Extract the [X, Y] coordinate from the center of the cell holding the provided text.  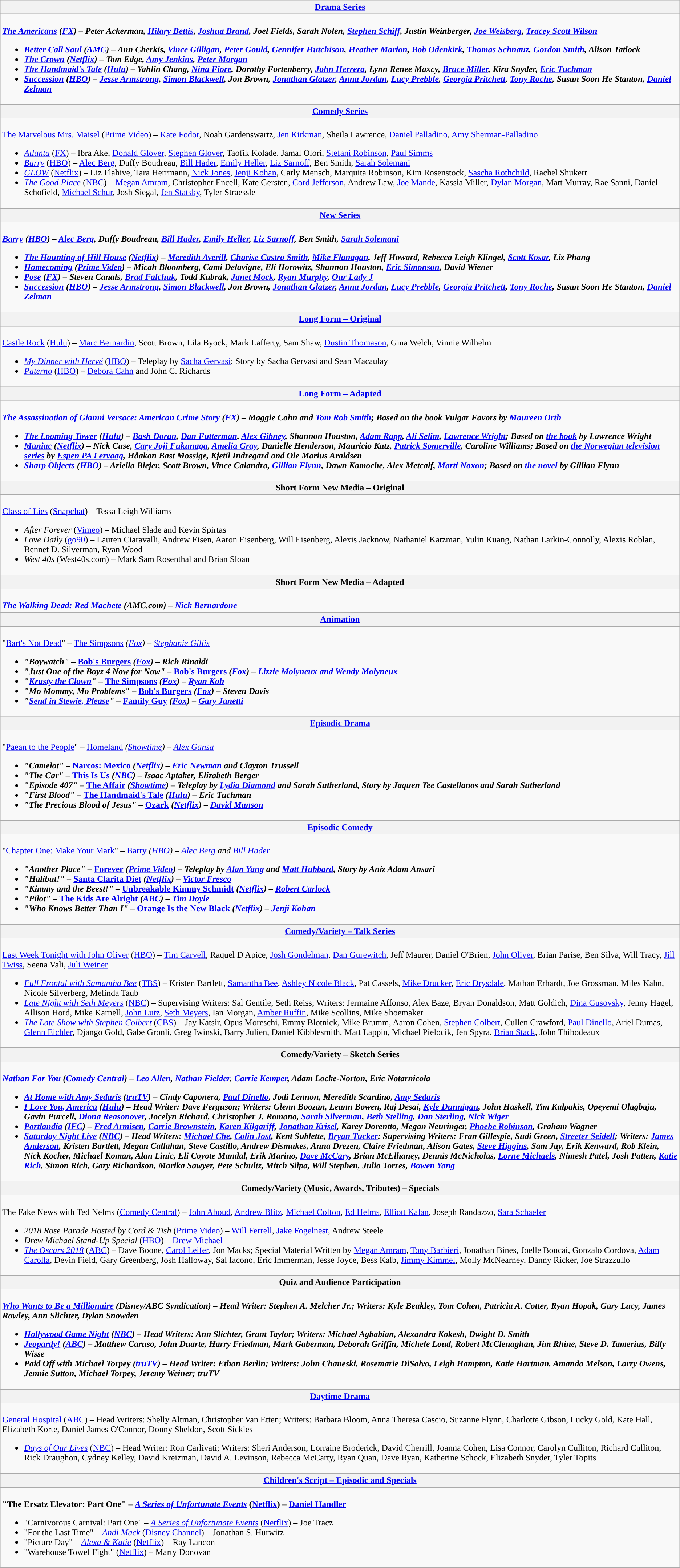
Long Form – Adapted [340, 393]
Comedy/Variety (Music, Awards, Tributes) – Specials [340, 1188]
Quiz and Audience Participation [340, 1282]
Episodic Comedy [340, 827]
Daytime Drama [340, 1396]
Comedy Series [340, 111]
Comedy/Variety – Talk Series [340, 931]
Long Form – Original [340, 319]
New Series [340, 215]
Comedy/Variety – Sketch Series [340, 1055]
Short Form New Media – Original [340, 488]
Episodic Drama [340, 723]
The Walking Dead: Red Machete (AMC.com) – Nick Bernardone [340, 601]
Drama Series [340, 7]
Short Form New Media – Adapted [340, 582]
Children's Script – Episodic and Specials [340, 1480]
Animation [340, 619]
